Extract the [x, y] coordinate from the center of the cell holding the provided text.  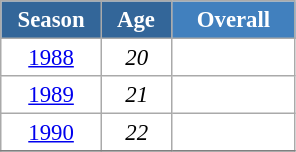
1990 [52, 133]
20 [136, 58]
1989 [52, 95]
21 [136, 95]
1988 [52, 58]
Season [52, 20]
22 [136, 133]
Overall [234, 20]
Age [136, 20]
